From the cell containing the given text, extract its center point as (x, y) coordinate. 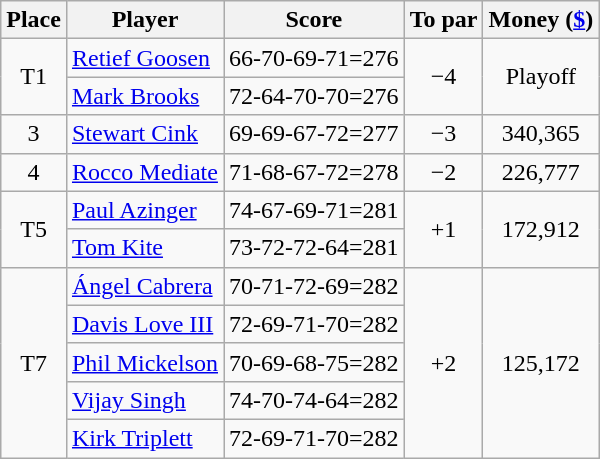
Mark Brooks (144, 96)
+2 (444, 362)
74-67-69-71=281 (314, 210)
71-68-67-72=278 (314, 172)
Stewart Cink (144, 134)
69-69-67-72=277 (314, 134)
To par (444, 20)
Kirk Triplett (144, 438)
T5 (34, 229)
Ángel Cabrera (144, 286)
74-70-74-64=282 (314, 400)
226,777 (541, 172)
172,912 (541, 229)
125,172 (541, 362)
340,365 (541, 134)
Paul Azinger (144, 210)
Place (34, 20)
+1 (444, 229)
−4 (444, 77)
70-71-72-69=282 (314, 286)
Tom Kite (144, 248)
Player (144, 20)
Vijay Singh (144, 400)
Score (314, 20)
Phil Mickelson (144, 362)
Retief Goosen (144, 58)
T7 (34, 362)
Playoff (541, 77)
T1 (34, 77)
Money ($) (541, 20)
3 (34, 134)
66-70-69-71=276 (314, 58)
73-72-72-64=281 (314, 248)
72-64-70-70=276 (314, 96)
−2 (444, 172)
−3 (444, 134)
70-69-68-75=282 (314, 362)
Rocco Mediate (144, 172)
Davis Love III (144, 324)
4 (34, 172)
